Capture the cell that displays the provided text and extract its (X, Y) central coordinate. 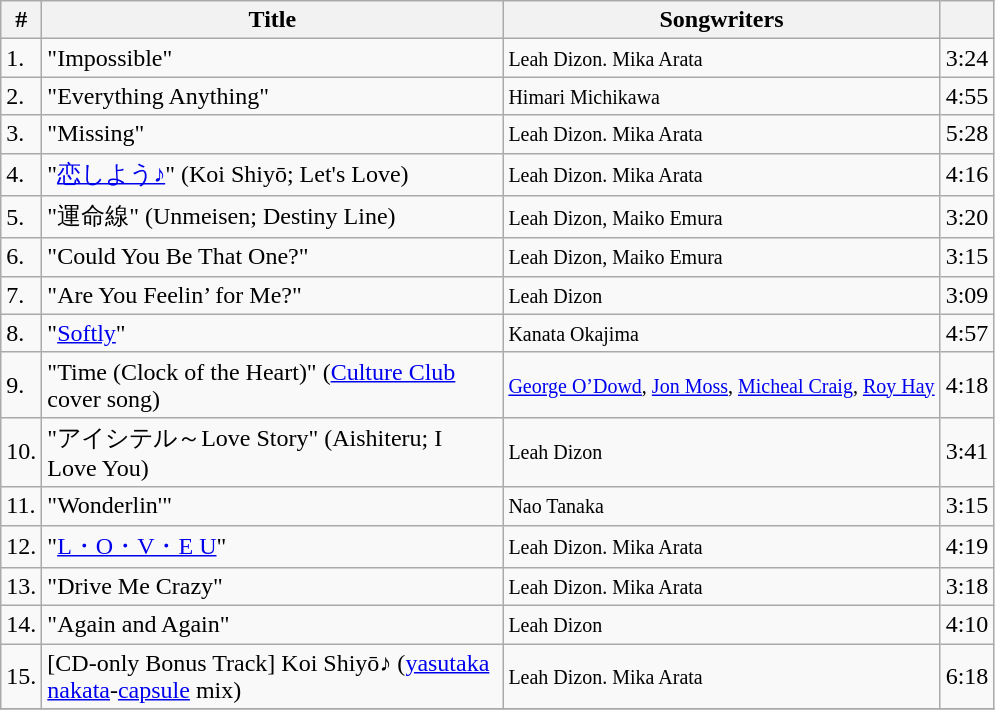
6. (22, 257)
George O’Dowd, Jon Moss, Micheal Craig, Roy Hay (722, 384)
Nao Tanaka (722, 506)
5. (22, 218)
"Impossible" (272, 58)
1. (22, 58)
"L・O・V・E U" (272, 546)
"アイシテル～Love Story" (Aishiteru; I Love You) (272, 452)
11. (22, 506)
3:20 (967, 218)
"Could You Be That One?" (272, 257)
"恋しよう♪" (Koi Shiyō; Let's Love) (272, 174)
15. (22, 676)
Kanata Okajima (722, 333)
"Softly" (272, 333)
12. (22, 546)
6:18 (967, 676)
Himari Michikawa (722, 96)
9. (22, 384)
3:18 (967, 587)
3:24 (967, 58)
4:18 (967, 384)
"Drive Me Crazy" (272, 587)
4:16 (967, 174)
"Again and Again" (272, 625)
2. (22, 96)
4:57 (967, 333)
3:09 (967, 295)
8. (22, 333)
3:41 (967, 452)
"Everything Anything" (272, 96)
"Missing" (272, 134)
"運命線" (Unmeisen; Destiny Line) (272, 218)
14. (22, 625)
Title (272, 20)
# (22, 20)
5:28 (967, 134)
4:55 (967, 96)
"Are You Feelin’ for Me?" (272, 295)
4:10 (967, 625)
13. (22, 587)
10. (22, 452)
7. (22, 295)
4. (22, 174)
"Time (Clock of the Heart)" (Culture Club cover song) (272, 384)
[CD-only Bonus Track] Koi Shiyō♪ (yasutaka nakata-capsule mix) (272, 676)
4:19 (967, 546)
Songwriters (722, 20)
3. (22, 134)
"Wonderlin'" (272, 506)
